Search for the cell housing the specified text and yield its (x, y) center coordinate. 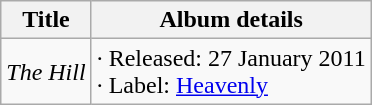
· Released: 27 January 2011· Label: Heavenly (231, 72)
The Hill (46, 72)
Album details (231, 20)
Title (46, 20)
